Find where the given text appears and provide that cell's center as (x, y) coordinate. 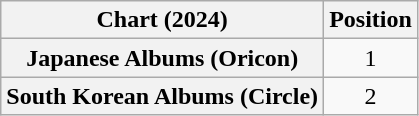
Chart (2024) (162, 20)
Japanese Albums (Oricon) (162, 58)
2 (371, 96)
South Korean Albums (Circle) (162, 96)
1 (371, 58)
Position (371, 20)
